Locate the cell with the specified text and output its [X, Y] center coordinate. 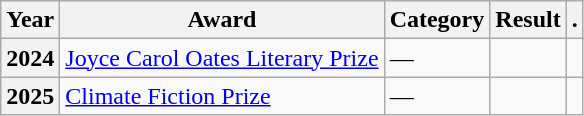
Result [528, 20]
Year [30, 20]
Category [437, 20]
. [574, 20]
Joyce Carol Oates Literary Prize [222, 58]
2024 [30, 58]
Climate Fiction Prize [222, 96]
Award [222, 20]
2025 [30, 96]
